Identify which cell holds the provided text, then report its [X, Y] central coordinate. 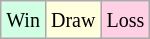
Draw [72, 20]
Loss [126, 20]
Win [24, 20]
